Scan for the cell matching the given text and deliver its (X, Y) coordinate at center. 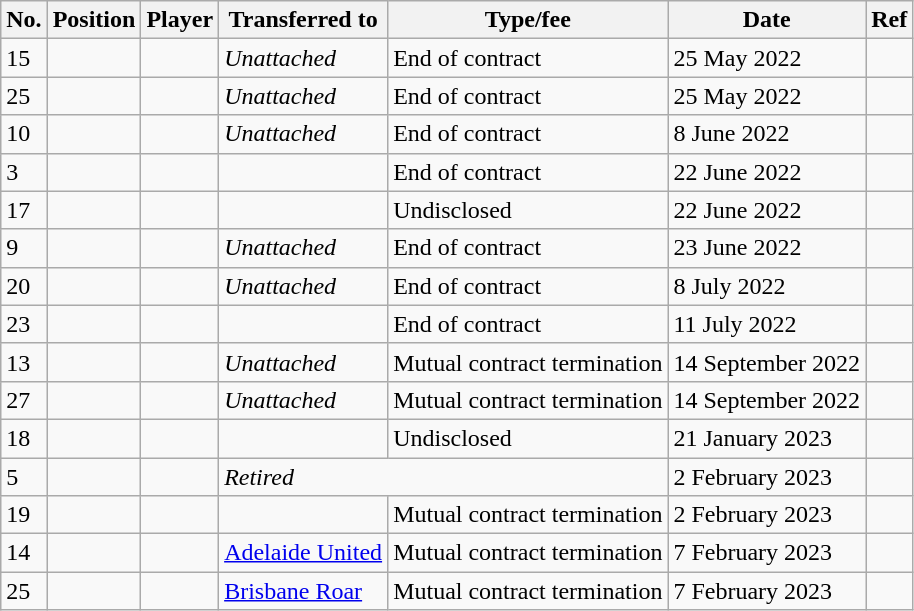
Date (767, 20)
15 (24, 58)
27 (24, 400)
Retired (444, 477)
9 (24, 248)
3 (24, 172)
21 January 2023 (767, 438)
Position (94, 20)
20 (24, 286)
11 July 2022 (767, 324)
Transferred to (304, 20)
8 July 2022 (767, 286)
Adelaide United (304, 553)
5 (24, 477)
10 (24, 134)
18 (24, 438)
Brisbane Roar (304, 591)
No. (24, 20)
Player (180, 20)
13 (24, 362)
23 June 2022 (767, 248)
Type/fee (528, 20)
19 (24, 515)
23 (24, 324)
17 (24, 210)
Ref (890, 20)
8 June 2022 (767, 134)
14 (24, 553)
